Pinpoint the cell where the given text exists, returning its (X, Y) midpoint coordinate. 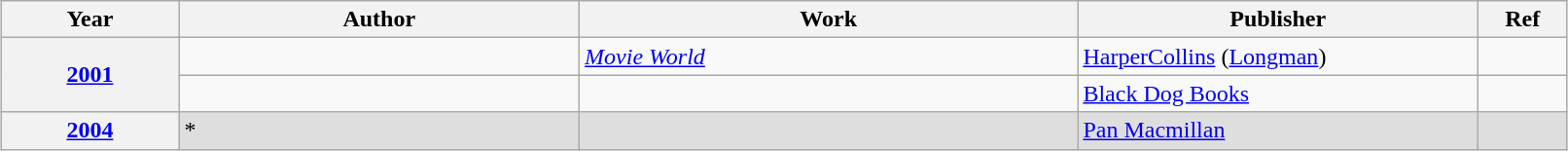
Movie World (829, 57)
Pan Macmillan (1278, 131)
Publisher (1278, 19)
2001 (89, 75)
* (379, 131)
Work (829, 19)
Black Dog Books (1278, 94)
2004 (89, 131)
Author (379, 19)
Ref (1523, 19)
HarperCollins (Longman) (1278, 57)
Year (89, 19)
